For the text-containing cell, return its midpoint in [X, Y] coordinate format. 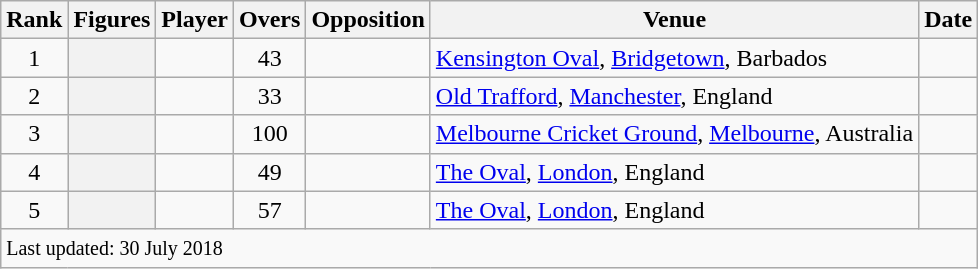
43 [270, 58]
49 [270, 172]
Figures [112, 20]
5 [34, 210]
4 [34, 172]
Date [948, 20]
1 [34, 58]
Opposition [368, 20]
33 [270, 96]
100 [270, 134]
Player [195, 20]
Overs [270, 20]
Melbourne Cricket Ground, Melbourne, Australia [674, 134]
Last updated: 30 July 2018 [490, 248]
Rank [34, 20]
3 [34, 134]
57 [270, 210]
2 [34, 96]
Venue [674, 20]
Old Trafford, Manchester, England [674, 96]
Kensington Oval, Bridgetown, Barbados [674, 58]
